Determine the (X, Y) coordinate at the center of the cell enclosing the given text.  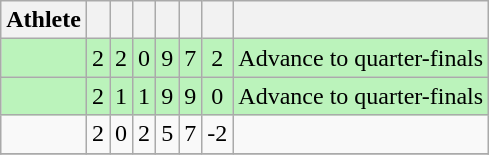
5 (168, 134)
Athlete (44, 20)
-2 (218, 134)
